Extract the [X, Y] coordinate from the center of the cell holding the provided text.  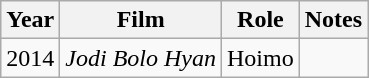
Hoimo [261, 58]
Film [141, 20]
2014 [30, 58]
Jodi Bolo Hyan [141, 58]
Year [30, 20]
Role [261, 20]
Notes [333, 20]
